Determine the [x, y] coordinate at the center of the cell enclosing the given text.  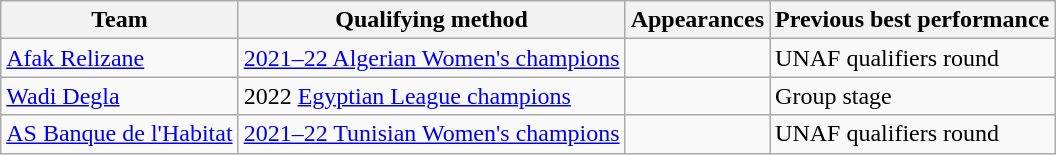
Group stage [912, 96]
Afak Relizane [120, 58]
2021–22 Algerian Women's champions [432, 58]
AS Banque de l'Habitat [120, 134]
Previous best performance [912, 20]
Qualifying method [432, 20]
Appearances [697, 20]
Wadi Degla [120, 96]
2022 Egyptian League champions [432, 96]
2021–22 Tunisian Women's champions [432, 134]
Team [120, 20]
